Scan for the cell matching the given text and deliver its [X, Y] coordinate at center. 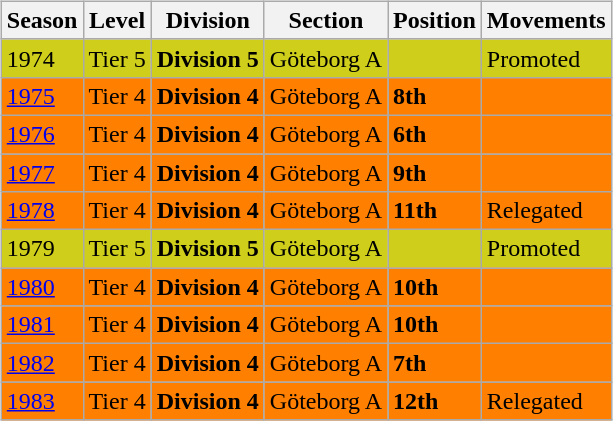
1974 [42, 58]
8th [435, 96]
1983 [42, 401]
9th [435, 173]
1980 [42, 287]
Section [326, 20]
6th [435, 134]
Season [42, 20]
Level [117, 20]
1977 [42, 173]
11th [435, 211]
Division [208, 20]
12th [435, 401]
Movements [546, 20]
1975 [42, 96]
7th [435, 363]
Position [435, 20]
1978 [42, 211]
1982 [42, 363]
1981 [42, 325]
1979 [42, 249]
1976 [42, 134]
